Determine the (x, y) coordinate at the center of the cell enclosing the given text.  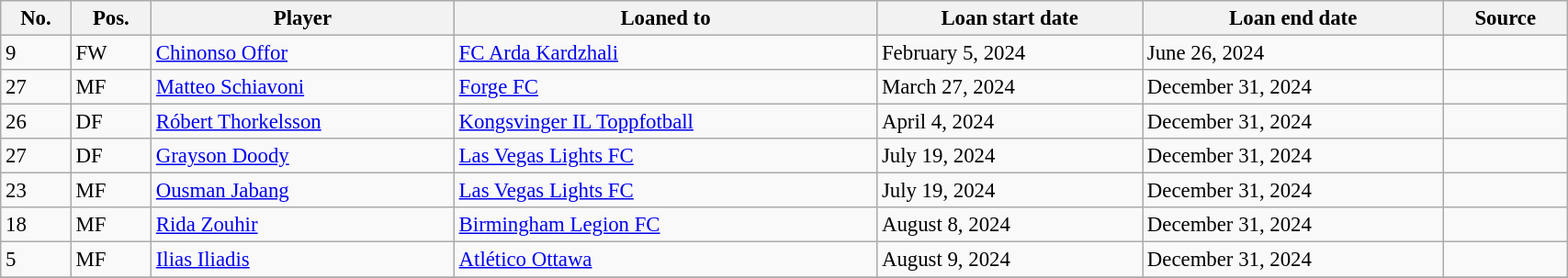
9 (36, 53)
Atlético Ottawa (665, 260)
March 27, 2024 (1010, 87)
23 (36, 191)
Loan start date (1010, 18)
18 (36, 225)
August 9, 2024 (1010, 260)
No. (36, 18)
Player (302, 18)
Rida Zouhir (302, 225)
April 4, 2024 (1010, 122)
Matteo Schiavoni (302, 87)
Source (1506, 18)
Grayson Doody (302, 156)
FC Arda Kardzhali (665, 53)
August 8, 2024 (1010, 225)
Birmingham Legion FC (665, 225)
Loan end date (1293, 18)
Ilias Iliadis (302, 260)
FW (110, 53)
5 (36, 260)
Róbert Thorkelsson (302, 122)
Ousman Jabang (302, 191)
Kongsvinger IL Toppfotball (665, 122)
Pos. (110, 18)
Chinonso Offor (302, 53)
Forge FC (665, 87)
26 (36, 122)
June 26, 2024 (1293, 53)
Loaned to (665, 18)
February 5, 2024 (1010, 53)
